Search for the cell housing the specified text and yield its [X, Y] center coordinate. 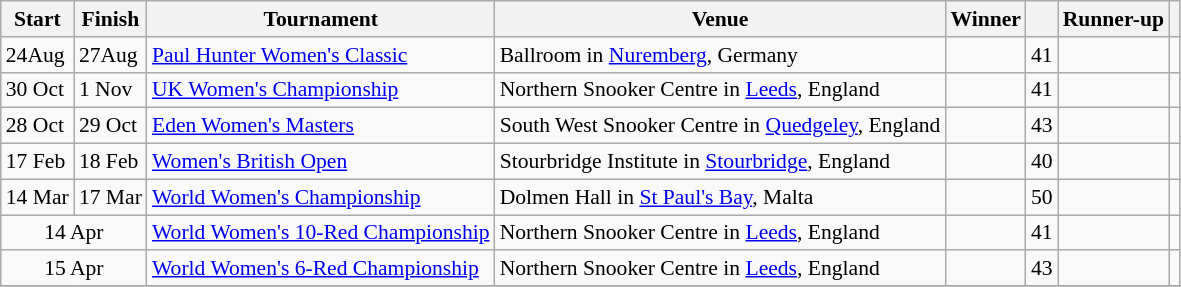
1 Nov [110, 90]
Women's British Open [321, 162]
World Women's Championship [321, 197]
Eden Women's Masters [321, 126]
Ballroom in Nuremberg, Germany [720, 55]
17 Mar [110, 197]
29 Oct [110, 126]
Tournament [321, 19]
Finish [110, 19]
Paul Hunter Women's Classic [321, 55]
World Women's 6-Red Championship [321, 269]
World Women's 10-Red Championship [321, 233]
27Aug [110, 55]
18 Feb [110, 162]
South West Snooker Centre in Quedgeley, England [720, 126]
14 Apr [74, 233]
Stourbridge Institute in Stourbridge, England [720, 162]
Venue [720, 19]
40 [1042, 162]
50 [1042, 197]
Runner-up [1114, 19]
14 Mar [38, 197]
Start [38, 19]
UK Women's Championship [321, 90]
Dolmen Hall in St Paul's Bay, Malta [720, 197]
30 Oct [38, 90]
28 Oct [38, 126]
Winner [986, 19]
15 Apr [74, 269]
17 Feb [38, 162]
24Aug [38, 55]
